Extract the [x, y] coordinate from the center of the cell holding the provided text.  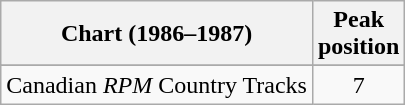
7 [358, 85]
Chart (1986–1987) [157, 34]
Peakposition [358, 34]
Canadian RPM Country Tracks [157, 85]
